Provide the [x, y] coordinate of the cell's center where the given text is located.  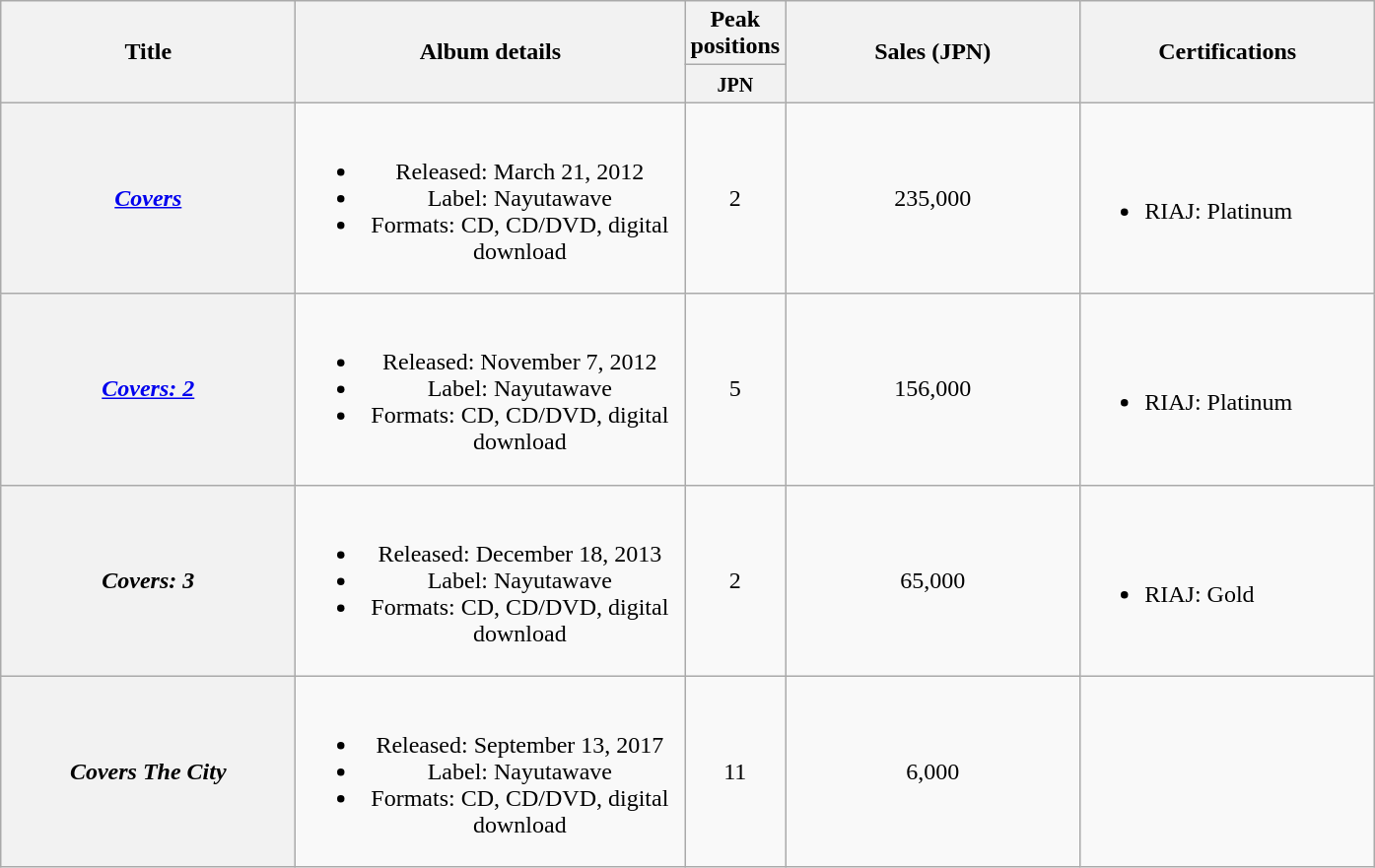
5 [735, 389]
JPN [735, 84]
Covers The City [148, 771]
RIAJ: Gold [1228, 580]
Album details [491, 51]
6,000 [932, 771]
Peak positions [735, 33]
156,000 [932, 389]
65,000 [932, 580]
Covers [148, 198]
Released: September 13, 2017 Label: NayutawaveFormats: CD, CD/DVD, digital download [491, 771]
Title [148, 51]
Released: November 7, 2012 Label: NayutawaveFormats: CD, CD/DVD, digital download [491, 389]
Covers: 2 [148, 389]
235,000 [932, 198]
Covers: 3 [148, 580]
Certifications [1228, 51]
11 [735, 771]
Released: December 18, 2013 Label: NayutawaveFormats: CD, CD/DVD, digital download [491, 580]
Sales (JPN) [932, 51]
Released: March 21, 2012 Label: NayutawaveFormats: CD, CD/DVD, digital download [491, 198]
